Scan for the cell matching the given text and deliver its [X, Y] coordinate at center. 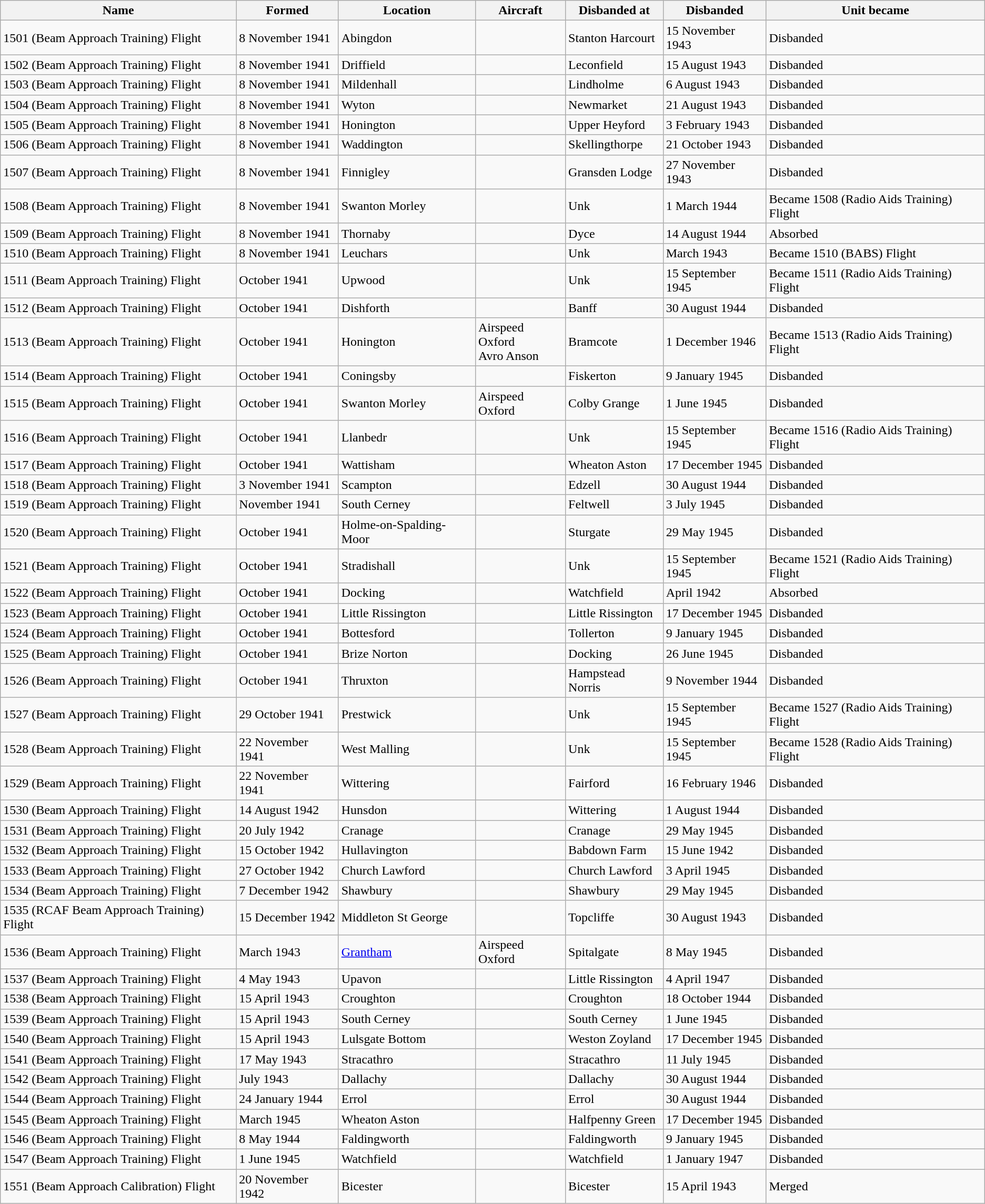
Name [118, 11]
Skellingthorpe [615, 145]
14 August 1944 [715, 233]
Feltwell [615, 505]
6 August 1943 [715, 85]
1501 (Beam Approach Training) Flight [118, 38]
1542 (Beam Approach Training) Flight [118, 1079]
1527 (Beam Approach Training) Flight [118, 715]
Driffield [407, 65]
1534 (Beam Approach Training) Flight [118, 890]
Middleton St George [407, 918]
18 October 1944 [715, 999]
Upwood [407, 280]
26 June 1945 [715, 653]
1519 (Beam Approach Training) Flight [118, 505]
1526 (Beam Approach Training) Flight [118, 680]
Halfpenny Green [615, 1119]
1529 (Beam Approach Training) Flight [118, 783]
Scampton [407, 485]
Llanbedr [407, 438]
Banff [615, 308]
1518 (Beam Approach Training) Flight [118, 485]
Fiskerton [615, 376]
1536 (Beam Approach Training) Flight [118, 951]
8 May 1944 [287, 1139]
4 April 1947 [715, 979]
1505 (Beam Approach Training) Flight [118, 125]
1504 (Beam Approach Training) Flight [118, 105]
16 February 1946 [715, 783]
Waddington [407, 145]
30 August 1943 [715, 918]
1522 (Beam Approach Training) Flight [118, 593]
1512 (Beam Approach Training) Flight [118, 308]
15 June 1942 [715, 850]
July 1943 [287, 1079]
Thruxton [407, 680]
Airspeed OxfordAvro Anson [520, 342]
Weston Zoyland [615, 1039]
3 April 1945 [715, 870]
1525 (Beam Approach Training) Flight [118, 653]
Aircraft [520, 11]
Stradishall [407, 566]
1514 (Beam Approach Training) Flight [118, 376]
Prestwick [407, 715]
April 1942 [715, 593]
27 October 1942 [287, 870]
Topcliffe [615, 918]
Stanton Harcourt [615, 38]
Wyton [407, 105]
Hullavington [407, 850]
Became 1510 (BABS) Flight [876, 253]
3 February 1943 [715, 125]
1528 (Beam Approach Training) Flight [118, 748]
Became 1528 (Radio Aids Training) Flight [876, 748]
March 1945 [287, 1119]
21 August 1943 [715, 105]
20 November 1942 [287, 1186]
Tollerton [615, 633]
Finnigley [407, 172]
Became 1508 (Radio Aids Training) Flight [876, 206]
3 November 1941 [287, 485]
1521 (Beam Approach Training) Flight [118, 566]
3 July 1945 [715, 505]
1515 (Beam Approach Training) Flight [118, 403]
1535 (RCAF Beam Approach Training) Flight [118, 918]
1539 (Beam Approach Training) Flight [118, 1019]
1 January 1947 [715, 1159]
Unit became [876, 11]
Colby Grange [615, 403]
Bottesford [407, 633]
Lulsgate Bottom [407, 1039]
1524 (Beam Approach Training) Flight [118, 633]
1546 (Beam Approach Training) Flight [118, 1139]
15 December 1942 [287, 918]
1 March 1944 [715, 206]
15 August 1943 [715, 65]
Bramcote [615, 342]
1541 (Beam Approach Training) Flight [118, 1059]
1530 (Beam Approach Training) Flight [118, 810]
1511 (Beam Approach Training) Flight [118, 280]
1 December 1946 [715, 342]
Fairford [615, 783]
Newmarket [615, 105]
Disbanded at [615, 11]
21 October 1943 [715, 145]
1506 (Beam Approach Training) Flight [118, 145]
Became 1527 (Radio Aids Training) Flight [876, 715]
Edzell [615, 485]
Gransden Lodge [615, 172]
Spitalgate [615, 951]
7 December 1942 [287, 890]
Mildenhall [407, 85]
1523 (Beam Approach Training) Flight [118, 613]
8 May 1945 [715, 951]
29 October 1941 [287, 715]
1544 (Beam Approach Training) Flight [118, 1099]
Leuchars [407, 253]
1513 (Beam Approach Training) Flight [118, 342]
Coningsby [407, 376]
1 August 1944 [715, 810]
Merged [876, 1186]
Became 1513 (Radio Aids Training) Flight [876, 342]
Formed [287, 11]
1538 (Beam Approach Training) Flight [118, 999]
Dishforth [407, 308]
1537 (Beam Approach Training) Flight [118, 979]
1540 (Beam Approach Training) Flight [118, 1039]
9 November 1944 [715, 680]
Became 1511 (Radio Aids Training) Flight [876, 280]
1507 (Beam Approach Training) Flight [118, 172]
Lindholme [615, 85]
November 1941 [287, 505]
1516 (Beam Approach Training) Flight [118, 438]
1510 (Beam Approach Training) Flight [118, 253]
1520 (Beam Approach Training) Flight [118, 531]
15 November 1943 [715, 38]
11 July 1945 [715, 1059]
15 October 1942 [287, 850]
Babdown Farm [615, 850]
1545 (Beam Approach Training) Flight [118, 1119]
Leconfield [615, 65]
1503 (Beam Approach Training) Flight [118, 85]
Thornaby [407, 233]
Dyce [615, 233]
20 July 1942 [287, 830]
1533 (Beam Approach Training) Flight [118, 870]
Upper Heyford [615, 125]
West Malling [407, 748]
Abingdon [407, 38]
Sturgate [615, 531]
1547 (Beam Approach Training) Flight [118, 1159]
Hunsdon [407, 810]
1517 (Beam Approach Training) Flight [118, 465]
4 May 1943 [287, 979]
14 August 1942 [287, 810]
1508 (Beam Approach Training) Flight [118, 206]
Holme-on-Spalding-Moor [407, 531]
Wattisham [407, 465]
27 November 1943 [715, 172]
Became 1516 (Radio Aids Training) Flight [876, 438]
17 May 1943 [287, 1059]
1531 (Beam Approach Training) Flight [118, 830]
Upavon [407, 979]
24 January 1944 [287, 1099]
1509 (Beam Approach Training) Flight [118, 233]
1502 (Beam Approach Training) Flight [118, 65]
1551 (Beam Approach Calibration) Flight [118, 1186]
Location [407, 11]
Grantham [407, 951]
Hampstead Norris [615, 680]
Brize Norton [407, 653]
Became 1521 (Radio Aids Training) Flight [876, 566]
1532 (Beam Approach Training) Flight [118, 850]
